Extract the [x, y] coordinate from the center of the cell holding the provided text.  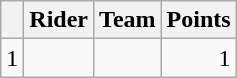
Rider [59, 20]
Points [198, 20]
Team [128, 20]
